Provide the (X, Y) coordinate of the cell's center where the given text is located.  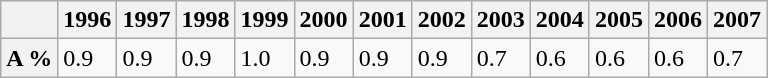
2007 (738, 20)
1998 (206, 20)
2006 (678, 20)
2002 (442, 20)
A % (30, 58)
1996 (88, 20)
1997 (146, 20)
2003 (500, 20)
1999 (264, 20)
2001 (382, 20)
2004 (560, 20)
2005 (618, 20)
2000 (324, 20)
1.0 (264, 58)
